Detect which cell encompasses the target text, then output its (x, y) center coordinate. 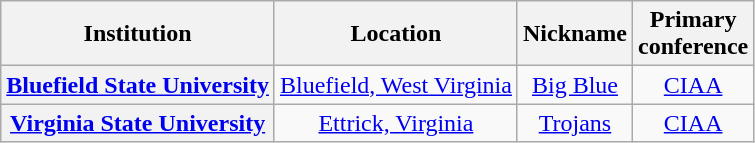
Nickname (574, 34)
Institution (138, 34)
Primaryconference (694, 34)
Bluefield, West Virginia (396, 85)
Bluefield State University (138, 85)
Location (396, 34)
Big Blue (574, 85)
Virginia State University (138, 123)
Ettrick, Virginia (396, 123)
Trojans (574, 123)
